Detect which cell encompasses the target text, then output its [x, y] center coordinate. 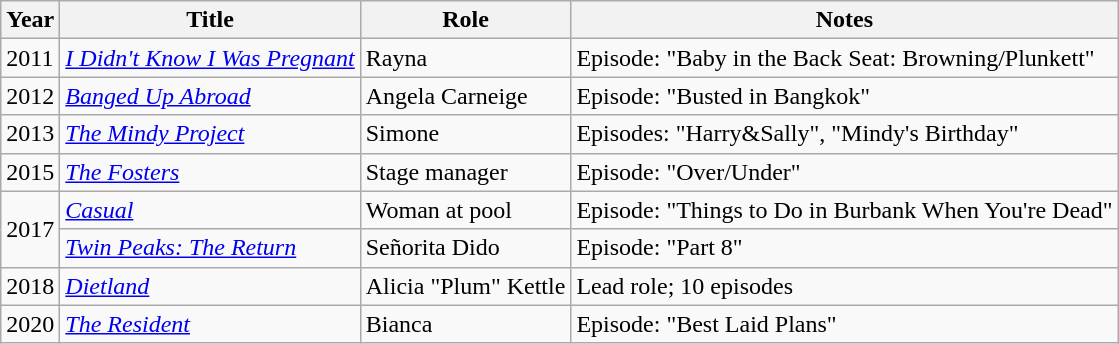
Episode: "Best Laid Plans" [844, 324]
Twin Peaks: The Return [210, 248]
Señorita Dido [466, 248]
2015 [30, 172]
The Resident [210, 324]
The Fosters [210, 172]
Bianca [466, 324]
2018 [30, 286]
2011 [30, 58]
Dietland [210, 286]
2012 [30, 96]
Stage manager [466, 172]
Notes [844, 20]
The Mindy Project [210, 134]
Role [466, 20]
Simone [466, 134]
Episode: "Busted in Bangkok" [844, 96]
Episodes: "Harry&Sally", "Mindy's Birthday" [844, 134]
I Didn't Know I Was Pregnant [210, 58]
Episode: "Baby in the Back Seat: Browning/Plunkett" [844, 58]
Lead role; 10 episodes [844, 286]
2013 [30, 134]
Casual [210, 210]
Episode: "Part 8" [844, 248]
Episode: "Over/Under" [844, 172]
Episode: "Things to Do in Burbank When You're Dead" [844, 210]
Title [210, 20]
2020 [30, 324]
2017 [30, 229]
Banged Up Abroad [210, 96]
Woman at pool [466, 210]
Rayna [466, 58]
Angela Carneige [466, 96]
Year [30, 20]
Alicia "Plum" Kettle [466, 286]
